For the text-containing cell, return its midpoint in (X, Y) coordinate format. 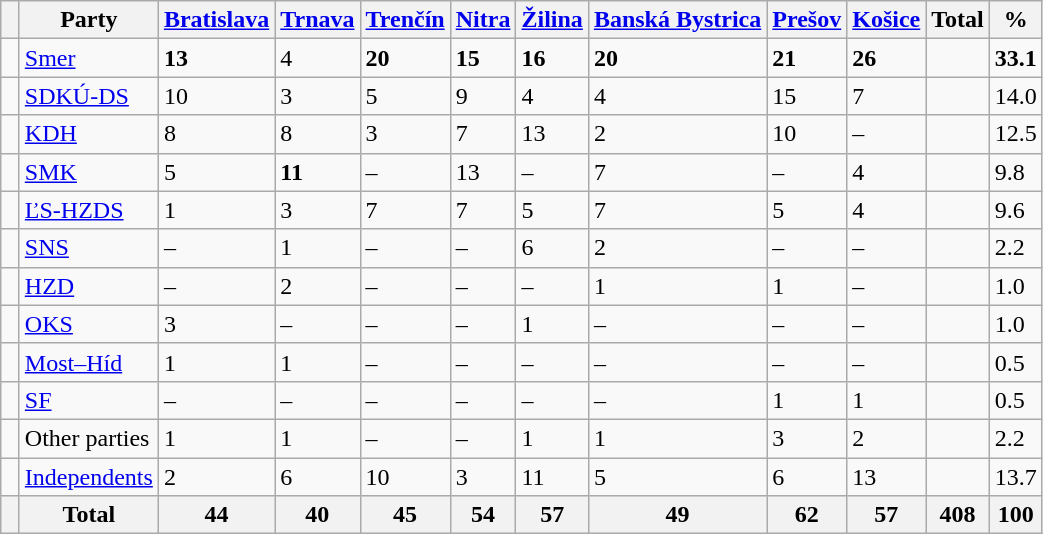
% (1016, 20)
14.0 (1016, 96)
Most–Híd (88, 362)
Other parties (88, 438)
9.8 (1016, 172)
Independents (88, 477)
SNS (88, 248)
Trenčín (405, 20)
Banská Bystrica (677, 20)
33.1 (1016, 58)
45 (405, 515)
KDH (88, 134)
Party (88, 20)
SF (88, 400)
Smer (88, 58)
408 (958, 515)
21 (807, 58)
Bratislava (216, 20)
Prešov (807, 20)
SDKÚ-DS (88, 96)
Žilina (552, 20)
49 (677, 515)
13.7 (1016, 477)
Nitra (483, 20)
9.6 (1016, 210)
62 (807, 515)
Košice (886, 20)
HZD (88, 286)
16 (552, 58)
100 (1016, 515)
ĽS-HZDS (88, 210)
44 (216, 515)
12.5 (1016, 134)
9 (483, 96)
SMK (88, 172)
40 (318, 515)
Trnava (318, 20)
OKS (88, 324)
26 (886, 58)
54 (483, 515)
